Return [X, Y] of the center of cell containing provided text 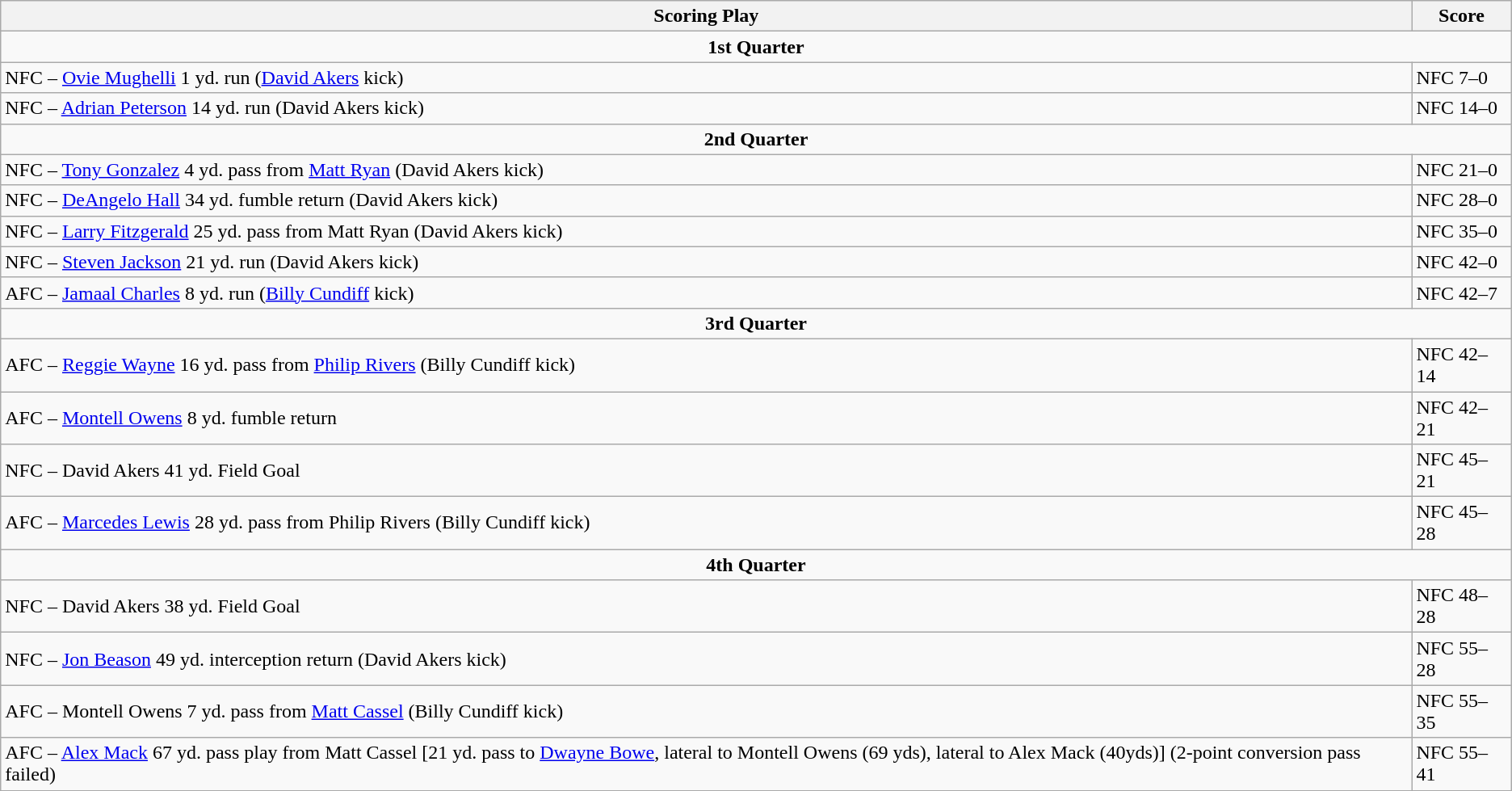
NFC 42–7 [1462, 292]
NFC 45–21 [1462, 470]
4th Quarter [756, 565]
NFC 35–0 [1462, 231]
AFC – Marcedes Lewis 28 yd. pass from Philip Rivers (Billy Cundiff kick) [706, 524]
NFC 28–0 [1462, 200]
NFC 42–0 [1462, 262]
Scoring Play [706, 16]
NFC – Jon Beason 49 yd. interception return (David Akers kick) [706, 659]
AFC – Montell Owens 7 yd. pass from Matt Cassel (Billy Cundiff kick) [706, 711]
AFC – Jamaal Charles 8 yd. run (Billy Cundiff kick) [706, 292]
2nd Quarter [756, 139]
NFC 14–0 [1462, 108]
NFC – Adrian Peterson 14 yd. run (David Akers kick) [706, 108]
NFC 42–21 [1462, 417]
NFC – Larry Fitzgerald 25 yd. pass from Matt Ryan (David Akers kick) [706, 231]
NFC 48–28 [1462, 606]
1st Quarter [756, 47]
NFC – Tony Gonzalez 4 yd. pass from Matt Ryan (David Akers kick) [706, 170]
NFC 21–0 [1462, 170]
NFC – David Akers 38 yd. Field Goal [706, 606]
NFC 55–35 [1462, 711]
NFC 42–14 [1462, 365]
3rd Quarter [756, 323]
NFC 55–28 [1462, 659]
NFC 55–41 [1462, 764]
NFC 7–0 [1462, 78]
AFC – Reggie Wayne 16 yd. pass from Philip Rivers (Billy Cundiff kick) [706, 365]
Score [1462, 16]
NFC 45–28 [1462, 524]
AFC – Montell Owens 8 yd. fumble return [706, 417]
NFC – Steven Jackson 21 yd. run (David Akers kick) [706, 262]
NFC – David Akers 41 yd. Field Goal [706, 470]
NFC – Ovie Mughelli 1 yd. run (David Akers kick) [706, 78]
NFC – DeAngelo Hall 34 yd. fumble return (David Akers kick) [706, 200]
